Identify which cell holds the provided text, then report its (x, y) central coordinate. 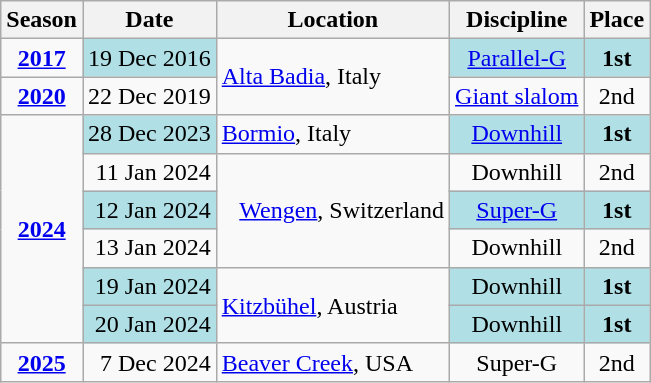
2025 (42, 362)
Season (42, 20)
2024 (42, 229)
11 Jan 2024 (149, 172)
Location (332, 20)
2020 (42, 96)
Parallel-G (517, 58)
19 Jan 2024 (149, 286)
Bormio, Italy (332, 134)
7 Dec 2024 (149, 362)
Place (617, 20)
Giant slalom (517, 96)
22 Dec 2019 (149, 96)
Alta Badia, Italy (332, 77)
28 Dec 2023 (149, 134)
Wengen, Switzerland (332, 210)
Date (149, 20)
Kitzbühel, Austria (332, 305)
19 Dec 2016 (149, 58)
13 Jan 2024 (149, 248)
12 Jan 2024 (149, 210)
20 Jan 2024 (149, 324)
2017 (42, 58)
Beaver Creek, USA (332, 362)
Discipline (517, 20)
